Return [X, Y] of the center of cell containing provided text 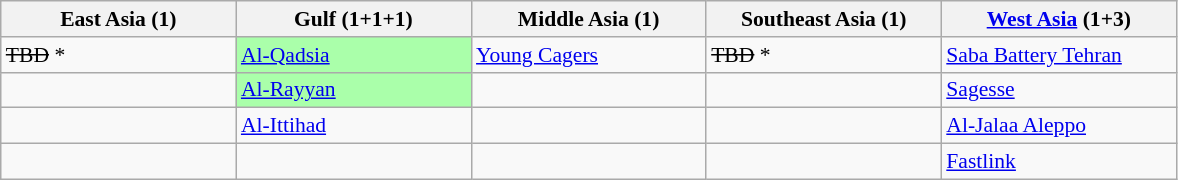
West Asia (1+3) [1058, 19]
Gulf (1+1+1) [354, 19]
Al-Rayyan [354, 90]
Al-Ittihad [354, 126]
Middle Asia (1) [588, 19]
East Asia (1) [118, 19]
Al-Jalaa Aleppo [1058, 126]
Young Cagers [588, 55]
Southeast Asia (1) [824, 19]
Saba Battery Tehran [1058, 55]
Fastlink [1058, 162]
Al-Qadsia [354, 55]
Sagesse [1058, 90]
